Pinpoint the cell where the given text exists, returning its [X, Y] midpoint coordinate. 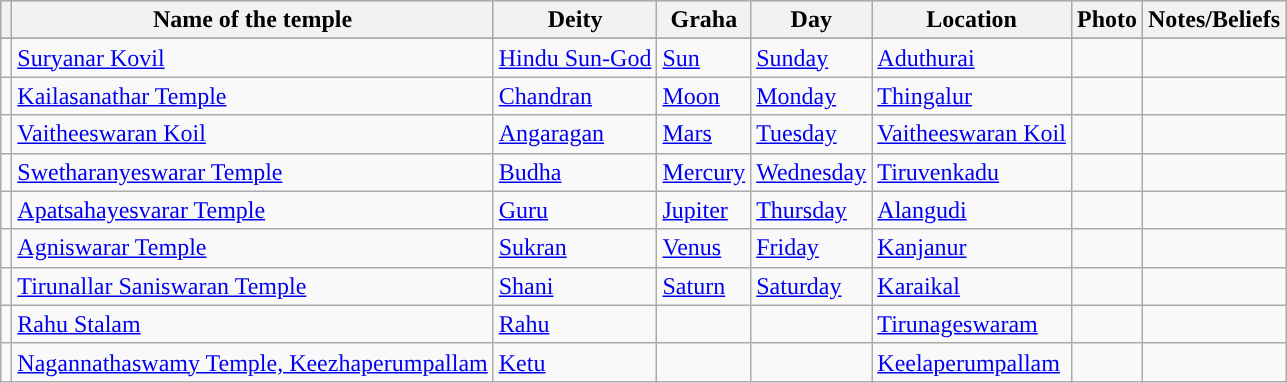
Rahu [575, 324]
Notes/Beliefs [1214, 20]
Jupiter [704, 210]
Aduthurai [972, 58]
Mercury [704, 172]
Venus [704, 248]
Tiruvenkadu [972, 172]
Friday [812, 248]
Photo [1106, 20]
Saturn [704, 286]
Suryanar Kovil [252, 58]
Angaragan [575, 134]
Monday [812, 96]
Budha [575, 172]
Nagannathaswamy Temple, Keezhaperumpallam [252, 362]
Saturday [812, 286]
Kanjanur [972, 248]
Hindu Sun-God [575, 58]
Tirunallar Saniswaran Temple [252, 286]
Tuesday [812, 134]
Karaikal [972, 286]
Ketu [575, 362]
Mars [704, 134]
Apatsahayesvarar Temple [252, 210]
Kailasanathar Temple [252, 96]
Keelaperumpallam [972, 362]
Thursday [812, 210]
Swetharanyeswarar Temple [252, 172]
Name of the temple [252, 20]
Wednesday [812, 172]
Guru [575, 210]
Sun [704, 58]
Rahu Stalam [252, 324]
Shani [575, 286]
Location [972, 20]
Thingalur [972, 96]
Agniswarar Temple [252, 248]
Sukran [575, 248]
Deity [575, 20]
Chandran [575, 96]
Tirunageswaram [972, 324]
Moon [704, 96]
Sunday [812, 58]
Graha [704, 20]
Alangudi [972, 210]
Day [812, 20]
